Determine the (x, y) coordinate at the center of the cell enclosing the given text.  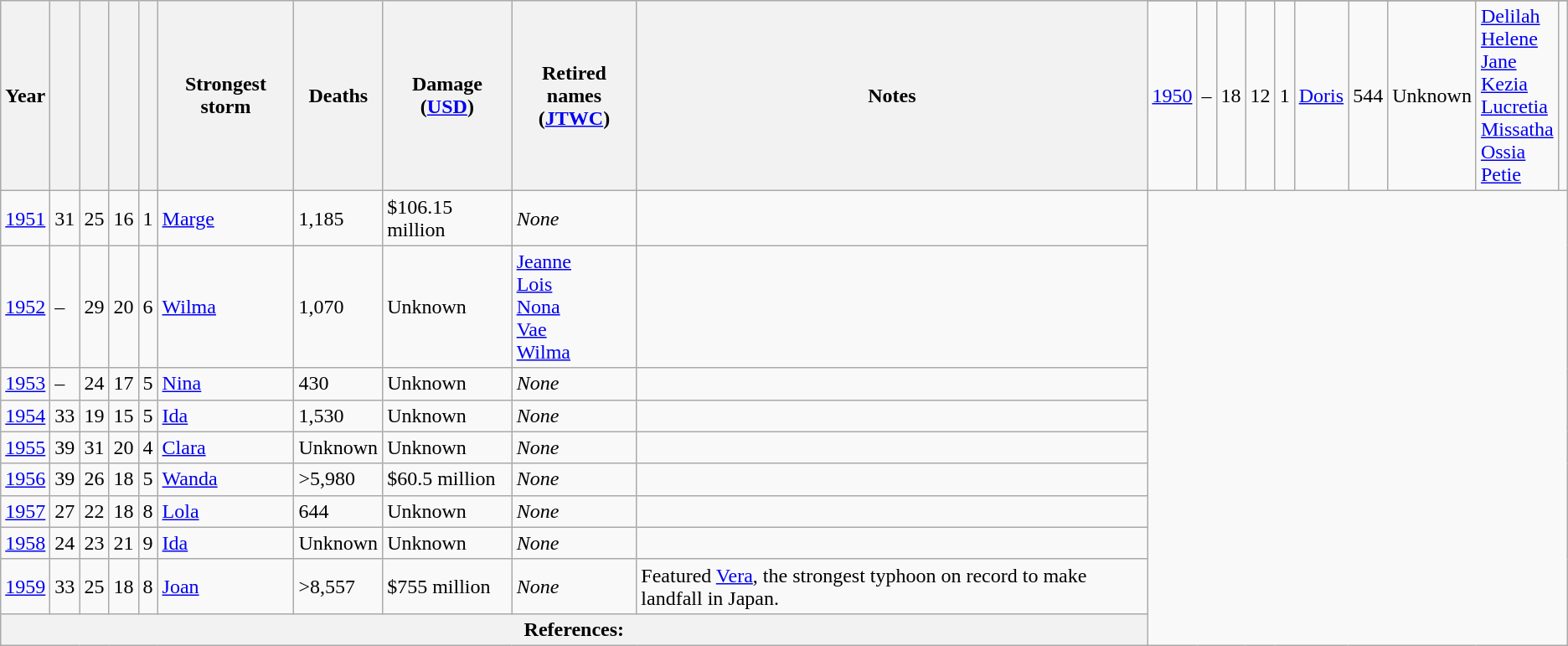
4 (147, 447)
References: (575, 629)
1955 (25, 447)
1951 (25, 218)
29 (94, 307)
Featured Vera, the strongest typhoon on record to make landfall in Japan. (892, 587)
644 (338, 511)
26 (94, 479)
1,070 (338, 307)
$755 million (447, 587)
21 (124, 543)
16 (124, 218)
Nina (226, 384)
Retired names (JTWC) (575, 96)
Lola (226, 511)
>5,980 (338, 479)
Jeanne Lois Nona Vae Wilma (575, 307)
544 (1369, 96)
1,185 (338, 218)
27 (65, 511)
$106.15 million (447, 218)
22 (94, 511)
Joan (226, 587)
6 (147, 307)
Wilma (226, 307)
9 (147, 543)
Damage (USD) (447, 96)
1,530 (338, 416)
$60.5 million (447, 479)
17 (124, 384)
23 (94, 543)
1950 (1173, 96)
12 (1260, 96)
Year (25, 96)
15 (124, 416)
Doris (1321, 96)
19 (94, 416)
Wanda (226, 479)
Delilah Helene Jane Kezia Lucretia Missatha Ossia Petie (1517, 96)
1952 (25, 307)
>8,557 (338, 587)
1956 (25, 479)
Notes (892, 96)
1953 (25, 384)
Strongest storm (226, 96)
Deaths (338, 96)
1954 (25, 416)
1959 (25, 587)
Clara (226, 447)
1957 (25, 511)
Marge (226, 218)
1958 (25, 543)
430 (338, 384)
